Locate the cell with the specified text and output its [X, Y] center coordinate. 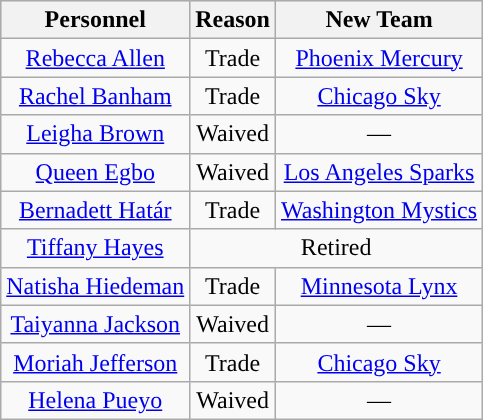
Rebecca Allen [96, 58]
Rachel Banham [96, 96]
Retired [336, 248]
Taiyanna Jackson [96, 324]
New Team [378, 20]
Washington Mystics [378, 210]
Natisha Hiedeman [96, 286]
Phoenix Mercury [378, 58]
Helena Pueyo [96, 400]
Moriah Jefferson [96, 362]
Personnel [96, 20]
Tiffany Hayes [96, 248]
Minnesota Lynx [378, 286]
Leigha Brown [96, 134]
Los Angeles Sparks [378, 172]
Bernadett Határ [96, 210]
Reason [233, 20]
Queen Egbo [96, 172]
